From the cell containing the given text, extract its center point as (X, Y) coordinate. 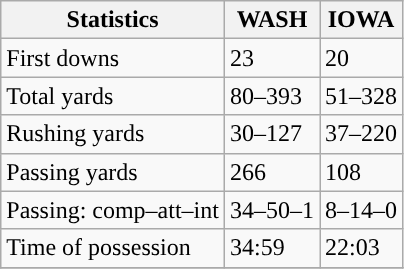
51–328 (362, 96)
23 (272, 58)
Rushing yards (113, 134)
37–220 (362, 134)
20 (362, 58)
266 (272, 172)
Total yards (113, 96)
34–50–1 (272, 210)
30–127 (272, 134)
Time of possession (113, 248)
WASH (272, 20)
80–393 (272, 96)
34:59 (272, 248)
22:03 (362, 248)
First downs (113, 58)
Passing: comp–att–int (113, 210)
108 (362, 172)
Statistics (113, 20)
8–14–0 (362, 210)
IOWA (362, 20)
Passing yards (113, 172)
